Identify which cell holds the provided text, then report its [x, y] central coordinate. 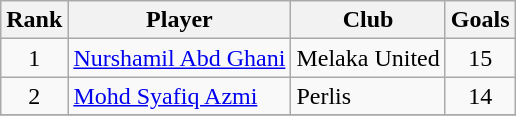
2 [34, 96]
Player [180, 20]
14 [480, 96]
Nurshamil Abd Ghani [180, 58]
Perlis [368, 96]
1 [34, 58]
Melaka United [368, 58]
15 [480, 58]
Club [368, 20]
Rank [34, 20]
Mohd Syafiq Azmi [180, 96]
Goals [480, 20]
